Pinpoint the cell where the given text exists, returning its [X, Y] midpoint coordinate. 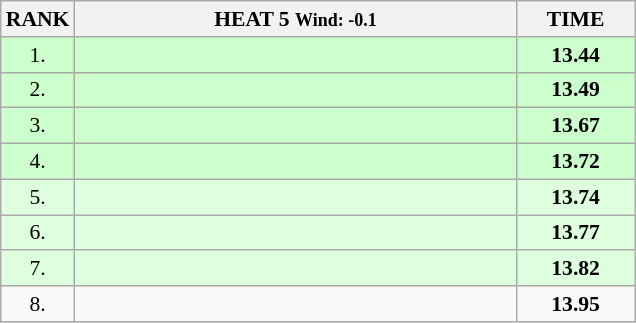
7. [38, 269]
5. [38, 197]
HEAT 5 Wind: -0.1 [295, 19]
13.77 [576, 233]
3. [38, 126]
13.74 [576, 197]
13.49 [576, 90]
8. [38, 304]
1. [38, 55]
13.72 [576, 162]
6. [38, 233]
4. [38, 162]
TIME [576, 19]
13.44 [576, 55]
13.82 [576, 269]
13.95 [576, 304]
RANK [38, 19]
13.67 [576, 126]
2. [38, 90]
